Locate the cell with the specified text and output its [x, y] center coordinate. 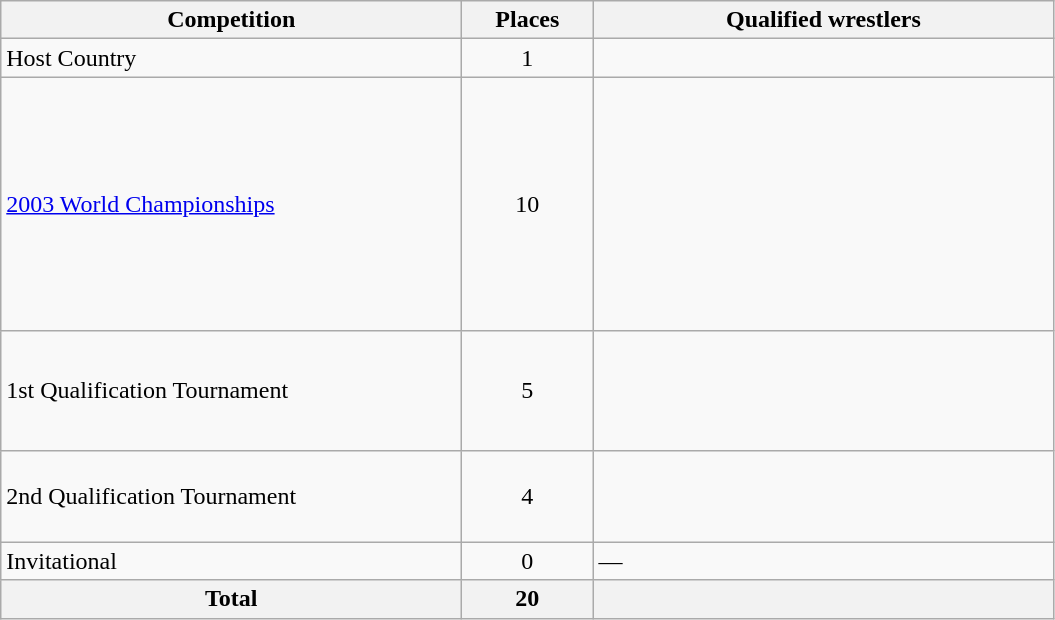
Total [232, 599]
2003 World Championships [232, 204]
4 [528, 496]
5 [528, 390]
0 [528, 561]
1 [528, 58]
Qualified wrestlers [824, 20]
Competition [232, 20]
20 [528, 599]
10 [528, 204]
Places [528, 20]
2nd Qualification Tournament [232, 496]
Host Country [232, 58]
1st Qualification Tournament [232, 390]
— [824, 561]
Invitational [232, 561]
